For the text-containing cell, return its midpoint in (X, Y) coordinate format. 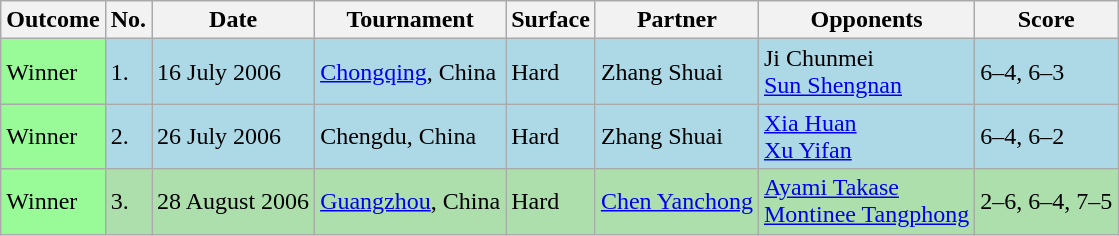
Ji Chunmei Sun Shengnan (866, 72)
26 July 2006 (234, 136)
Chen Yanchong (676, 202)
28 August 2006 (234, 202)
6–4, 6–3 (1046, 72)
16 July 2006 (234, 72)
Score (1046, 20)
Guangzhou, China (410, 202)
Tournament (410, 20)
Opponents (866, 20)
Chongqing, China (410, 72)
2. (128, 136)
6–4, 6–2 (1046, 136)
Chengdu, China (410, 136)
Partner (676, 20)
Surface (551, 20)
3. (128, 202)
1. (128, 72)
2–6, 6–4, 7–5 (1046, 202)
Xia Huan Xu Yifan (866, 136)
No. (128, 20)
Outcome (53, 20)
Date (234, 20)
Ayami Takase Montinee Tangphong (866, 202)
